Output the (x, y) coordinate of the center of the cell containing the given text.  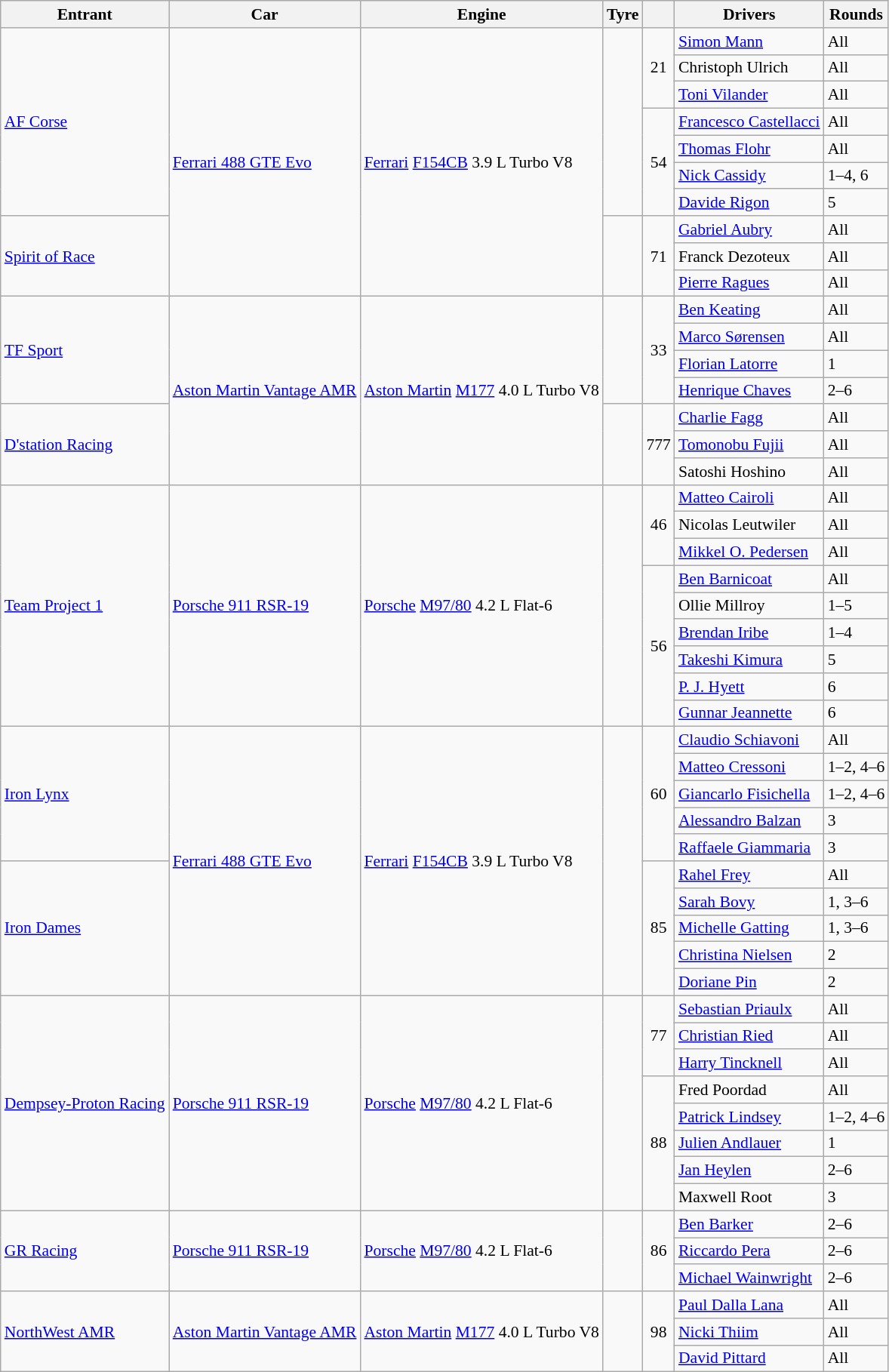
P. J. Hyett (749, 687)
Ben Barker (749, 1224)
Dempsey-Proton Racing (85, 1103)
Jan Heylen (749, 1171)
Charlie Fagg (749, 418)
Thomas Flohr (749, 149)
77 (658, 1035)
NorthWest AMR (85, 1331)
Iron Lynx (85, 794)
33 (658, 350)
Julien Andlauer (749, 1143)
71 (658, 257)
AF Corse (85, 122)
Claudio Schiavoni (749, 740)
Toni Vilander (749, 95)
Harry Tincknell (749, 1063)
Christina Nielsen (749, 955)
Maxwell Root (749, 1198)
777 (658, 445)
Ollie Millroy (749, 606)
Entrant (85, 14)
Team Project 1 (85, 605)
Tyre (623, 14)
Satoshi Hoshino (749, 472)
1–5 (857, 606)
Nicki Thiim (749, 1332)
Gabriel Aubry (749, 229)
60 (658, 794)
Doriane Pin (749, 983)
Giancarlo Fisichella (749, 794)
Michelle Gatting (749, 928)
Drivers (749, 14)
Mikkel O. Pedersen (749, 552)
21 (658, 68)
88 (658, 1143)
Nick Cassidy (749, 176)
Florian Latorre (749, 364)
Franck Dezoteux (749, 257)
Ben Keating (749, 310)
Tomonobu Fujii (749, 445)
1–4 (857, 633)
Rounds (857, 14)
Car (265, 14)
D'station Racing (85, 445)
Francesco Castellacci (749, 122)
85 (658, 928)
Spirit of Race (85, 257)
98 (658, 1331)
Pierre Ragues (749, 283)
Patrick Lindsey (749, 1117)
56 (658, 646)
Riccardo Pera (749, 1251)
86 (658, 1251)
Brendan Iribe (749, 633)
Iron Dames (85, 928)
Sarah Bovy (749, 902)
54 (658, 162)
Matteo Cairoli (749, 498)
TF Sport (85, 350)
Christian Ried (749, 1036)
Davide Rigon (749, 203)
Paul Dalla Lana (749, 1305)
Engine (481, 14)
Michael Wainwright (749, 1278)
Nicolas Leutwiler (749, 525)
Takeshi Kimura (749, 660)
GR Racing (85, 1251)
46 (658, 525)
Rahel Frey (749, 875)
Christoph Ulrich (749, 68)
Henrique Chaves (749, 391)
Sebastian Priaulx (749, 1009)
Alessandro Balzan (749, 821)
Fred Poordad (749, 1090)
Simon Mann (749, 42)
1–4, 6 (857, 176)
Raffaele Giammaria (749, 848)
David Pittard (749, 1358)
Marco Sørensen (749, 337)
Matteo Cressoni (749, 768)
Gunnar Jeannette (749, 713)
Ben Barnicoat (749, 579)
